For the text-containing cell, return its midpoint in (x, y) coordinate format. 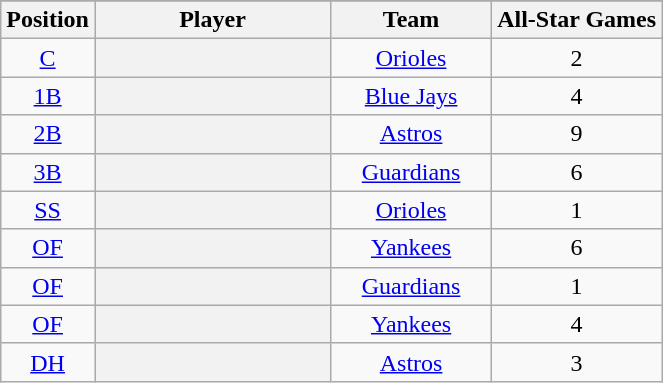
C (48, 58)
2B (48, 134)
Blue Jays (412, 96)
1B (48, 96)
9 (577, 134)
DH (48, 362)
Position (48, 20)
3 (577, 362)
Player (212, 20)
3B (48, 172)
Team (412, 20)
SS (48, 210)
2 (577, 58)
All-Star Games (577, 20)
